Output the (X, Y) coordinate of the center of the cell containing the given text.  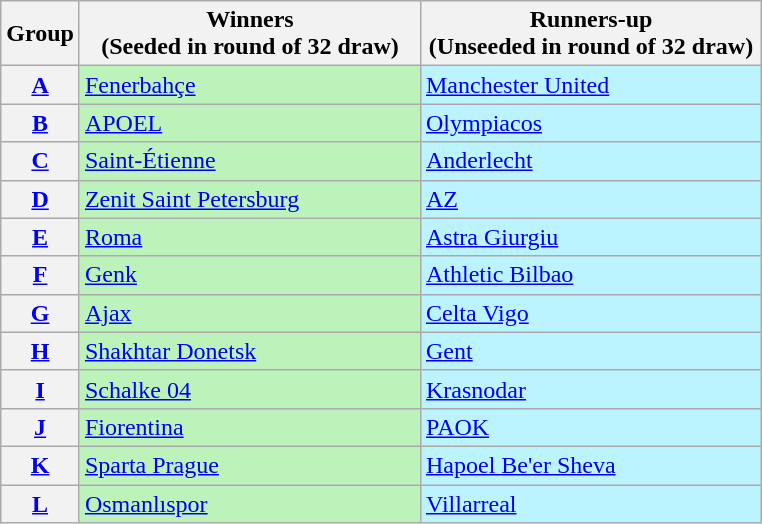
Shakhtar Donetsk (250, 351)
J (40, 427)
AZ (590, 199)
Osmanlıspor (250, 503)
Athletic Bilbao (590, 275)
C (40, 161)
D (40, 199)
Zenit Saint Petersburg (250, 199)
Winners(Seeded in round of 32 draw) (250, 34)
K (40, 465)
Manchester United (590, 85)
Saint-Étienne (250, 161)
PAOK (590, 427)
F (40, 275)
Celta Vigo (590, 313)
Anderlecht (590, 161)
Villarreal (590, 503)
L (40, 503)
Sparta Prague (250, 465)
Genk (250, 275)
Schalke 04 (250, 389)
I (40, 389)
B (40, 123)
Fenerbahçe (250, 85)
Astra Giurgiu (590, 237)
Gent (590, 351)
Fiorentina (250, 427)
Roma (250, 237)
Ajax (250, 313)
Olympiacos (590, 123)
Krasnodar (590, 389)
E (40, 237)
H (40, 351)
G (40, 313)
APOEL (250, 123)
Group (40, 34)
A (40, 85)
Runners-up(Unseeded in round of 32 draw) (590, 34)
Hapoel Be'er Sheva (590, 465)
